Output the [X, Y] coordinate of the center of the cell containing the given text.  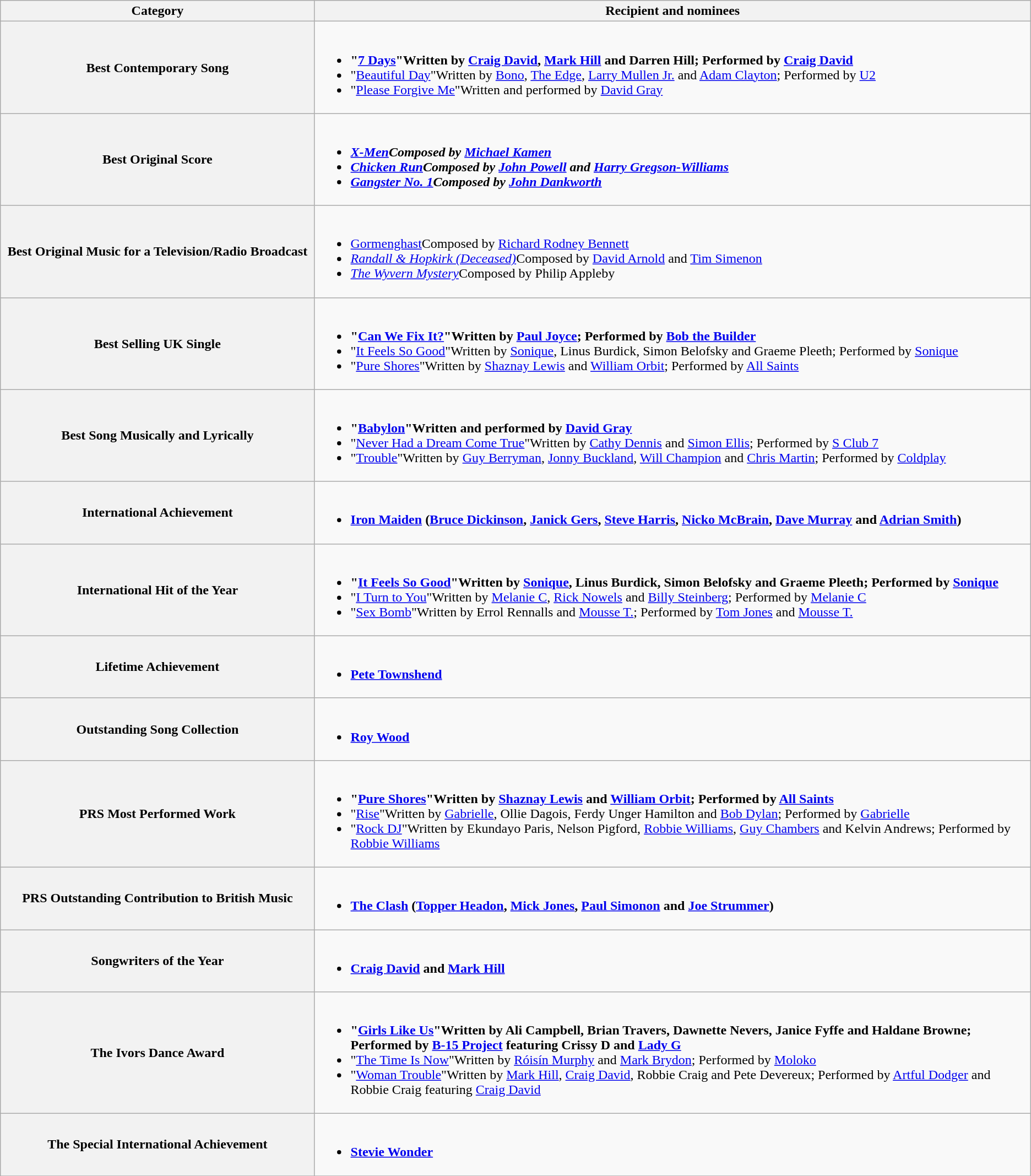
PRS Most Performed Work [158, 814]
Best Original Score [158, 160]
Pete Townshend [672, 666]
Stevie Wonder [672, 1145]
Best Original Music for a Television/Radio Broadcast [158, 251]
Songwriters of the Year [158, 961]
Craig David and Mark Hill [672, 961]
Best Contemporary Song [158, 67]
Best Song Musically and Lyrically [158, 435]
International Hit of the Year [158, 589]
The Clash (Topper Headon, Mick Jones, Paul Simonon and Joe Strummer) [672, 898]
Roy Wood [672, 729]
Lifetime Achievement [158, 666]
X-MenComposed by Michael KamenChicken RunComposed by John Powell and Harry Gregson-WilliamsGangster No. 1Composed by John Dankworth [672, 160]
The Special International Achievement [158, 1145]
Category [158, 11]
Recipient and nominees [672, 11]
Outstanding Song Collection [158, 729]
The Ivors Dance Award [158, 1053]
International Achievement [158, 512]
Iron Maiden (Bruce Dickinson, Janick Gers, Steve Harris, Nicko McBrain, Dave Murray and Adrian Smith) [672, 512]
Best Selling UK Single [158, 344]
PRS Outstanding Contribution to British Music [158, 898]
